Output the (x, y) coordinate of the center of the cell containing the given text.  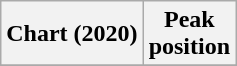
Chart (2020) (72, 34)
Peakposition (189, 34)
